Identify which cell holds the provided text, then report its (x, y) central coordinate. 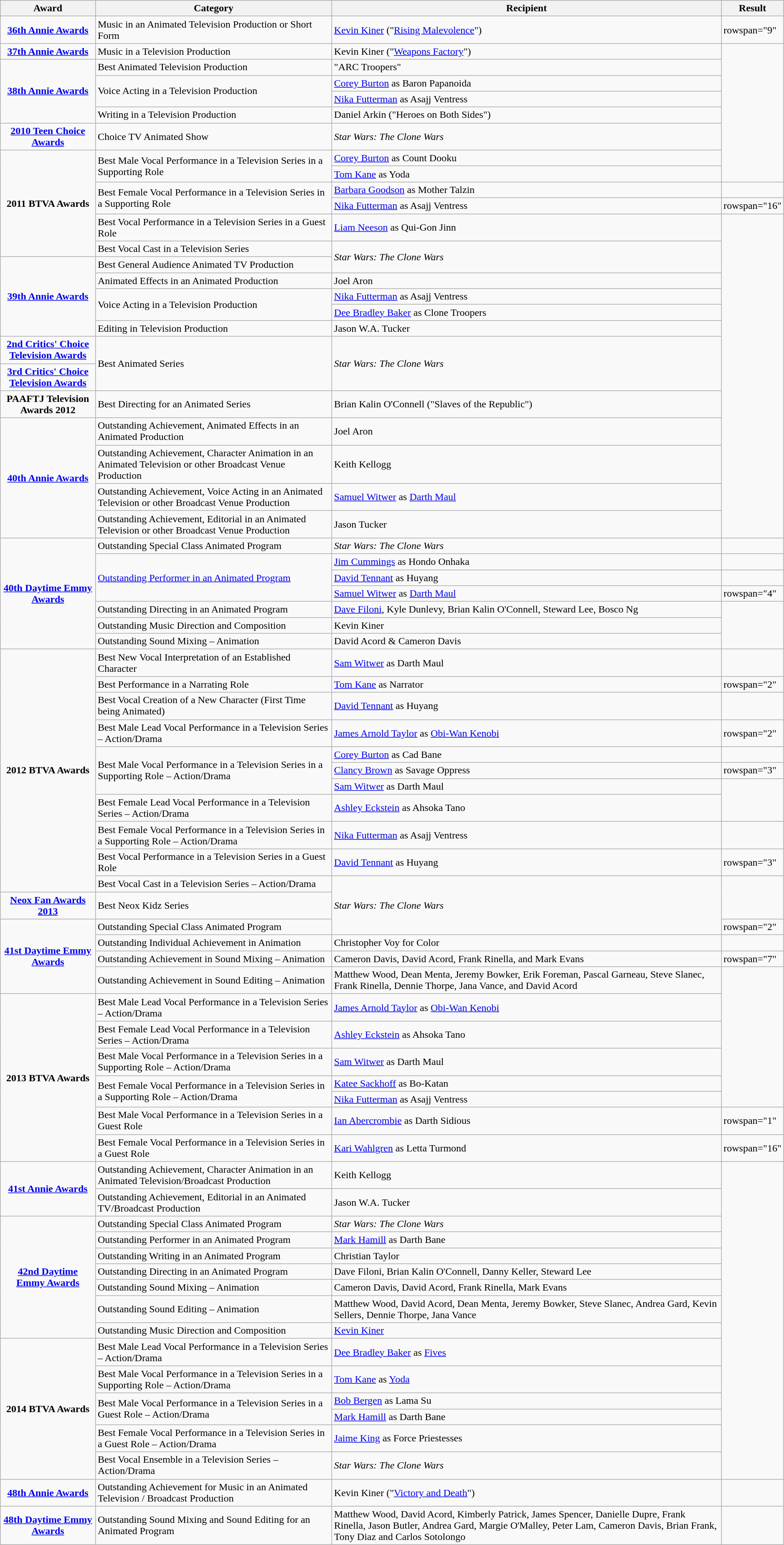
Outstanding Sound Mixing and Sound Editing for an Animated Program (213, 1525)
Christopher Voy for Color (526, 943)
39th Annie Awards (48, 297)
Corey Burton as Count Dooku (526, 158)
Ian Abercrombie as Darth Sidious (526, 1121)
Recipient (526, 8)
40th Daytime Emmy Awards (48, 593)
Editing in Television Production (213, 328)
Dave Filoni, Brian Kalin O'Connell, Danny Keller, Steward Lee (526, 1272)
Outstanding Individual Achievement in Animation (213, 943)
Kevin Kiner ("Weapons Factory") (526, 51)
Dave Filoni, Kyle Dunlevy, Brian Kalin O'Connell, Steward Lee, Bosco Ng (526, 610)
Outstanding Achievement for Music in an Animated Television / Broadcast Production (213, 1492)
Matthew Wood, Dean Menta, Jeremy Bowker, Erik Foreman, Pascal Garneau, Steve Slanec, Frank Rinella, Dennie Thorpe, Jana Vance, and David Acord (526, 980)
Category (213, 8)
Outstanding Achievement, Editorial in an Animated TV/Broadcast Production (213, 1202)
Outstanding Achievement, Animated Effects in an Animated Production (213, 431)
Dee Bradley Baker as Fives (526, 1352)
David Acord & Cameron Davis (526, 641)
Animated Effects in an Animated Production (213, 281)
Best Female Vocal Performance in a Television Series in a Supporting Role (213, 198)
Neox Fan Awards 2013 (48, 905)
Music in a Television Production (213, 51)
Outstanding Writing in an Animated Program (213, 1255)
Tom Kane as Narrator (526, 684)
Best Vocal Ensemble in a Television Series – Action/Drama (213, 1466)
Best Female Vocal Performance in a Television Series in a Guest Role – Action/Drama (213, 1438)
Best Directing for an Animated Series (213, 404)
Jason Tucker (526, 524)
Christian Taylor (526, 1255)
Award (48, 8)
Jaime King as Force Priestesses (526, 1438)
Result (753, 8)
42nd Daytime Emmy Awards (48, 1277)
Outstanding Sound Editing – Animation (213, 1309)
37th Annie Awards (48, 51)
38th Annie Awards (48, 91)
Best Animated Series (213, 363)
Best General Audience Animated TV Production (213, 265)
Outstanding Achievement, Character Animation in an Animated Television or other Broadcast Venue Production (213, 464)
Kevin Kiner ("Victory and Death") (526, 1492)
48th Daytime Emmy Awards (48, 1525)
Bob Bergen as Lama Su (526, 1401)
Best Vocal Cast in a Television Series – Action/Drama (213, 884)
41st Daytime Emmy Awards (48, 957)
Barbara Goodson as Mother Talzin (526, 190)
Katee Sackhoff as Bo-Katan (526, 1083)
Outstanding Achievement, Character Animation in an Animated Television/Broadcast Production (213, 1175)
2014 BTVA Awards (48, 1409)
Best Female Vocal Performance in a Television Series in a Guest Role (213, 1148)
Dee Bradley Baker as Clone Troopers (526, 313)
Kevin Kiner ("Rising Malevolence") (526, 30)
3rd Critics' Choice Television Awards (48, 377)
Choice TV Animated Show (213, 136)
Liam Neeson as Qui-Gon Jinn (526, 227)
Brian Kalin O'Connell ("Slaves of the Republic") (526, 404)
Outstanding Achievement, Voice Acting in an Animated Television or other Broadcast Venue Production (213, 497)
Outstanding Achievement in Sound Mixing – Animation (213, 959)
Best Male Vocal Performance in a Television Series in a Guest Role (213, 1121)
rowspan="9" (753, 30)
Corey Burton as Cad Bane (526, 755)
2010 Teen Choice Awards (48, 136)
Cameron Davis, David Acord, Frank Rinella, Mark Evans (526, 1288)
Best New Vocal Interpretation of an Established Character (213, 663)
2nd Critics' Choice Television Awards (48, 350)
Cameron Davis, David Acord, Frank Rinella, and Mark Evans (526, 959)
Best Animated Television Production (213, 67)
Best Vocal Cast in a Television Series (213, 249)
rowspan="4" (753, 594)
Corey Burton as Baron Papanoida (526, 83)
Jim Cummings as Hondo Onhaka (526, 562)
Outstanding Achievement, Editorial in an Animated Television or other Broadcast Venue Production (213, 524)
Best Vocal Creation of a New Character (First Time being Animated) (213, 706)
Best Performance in a Narrating Role (213, 684)
36th Annie Awards (48, 30)
Clancy Brown as Savage Oppress (526, 770)
41st Annie Awards (48, 1189)
Music in an Animated Television Production or Short Form (213, 30)
40th Annie Awards (48, 478)
Best Male Vocal Performance in a Television Series in a Guest Role – Action/Drama (213, 1409)
rowspan="7" (753, 959)
PAAFTJ Television Awards 2012 (48, 404)
"ARC Troopers" (526, 67)
Best Male Vocal Performance in a Television Series in a Supporting Role (213, 166)
Outstanding Achievement in Sound Editing – Animation (213, 980)
Writing in a Television Production (213, 115)
48th Annie Awards (48, 1492)
Kari Wahlgren as Letta Turmond (526, 1148)
rowspan="1" (753, 1121)
Daniel Arkin ("Heroes on Both Sides") (526, 115)
Matthew Wood, David Acord, Dean Menta, Jeremy Bowker, Steve Slanec, Andrea Gard, Kevin Sellers, Dennie Thorpe, Jana Vance (526, 1309)
2013 BTVA Awards (48, 1078)
2012 BTVA Awards (48, 770)
2011 BTVA Awards (48, 203)
Best Neox Kidz Series (213, 905)
